Detect which cell encompasses the target text, then output its (X, Y) center coordinate. 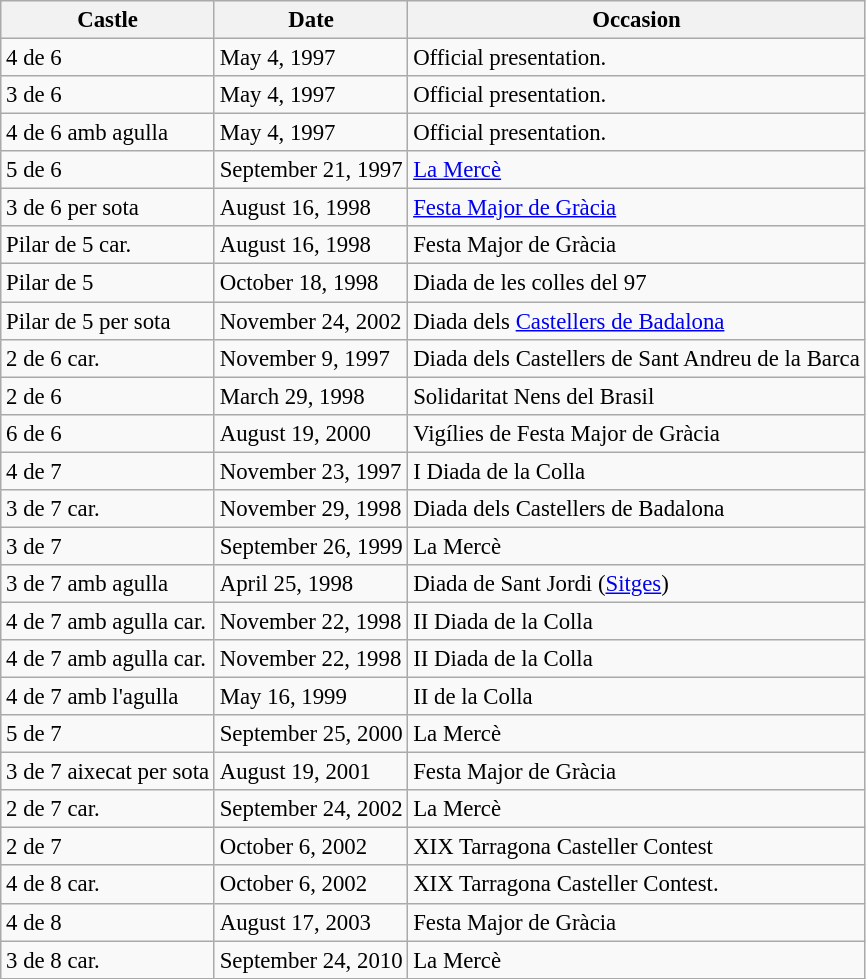
2 de 7 (108, 847)
2 de 6 car. (108, 358)
4 de 7 (108, 471)
5 de 6 (108, 170)
2 de 7 car. (108, 809)
4 de 8 (108, 922)
September 24, 2002 (310, 809)
3 de 7 car. (108, 509)
II de la Colla (636, 697)
I Diada de la Colla (636, 471)
September 25, 2000 (310, 734)
Diada de les colles del 97 (636, 283)
Date (310, 20)
August 17, 2003 (310, 922)
4 de 6 amb agulla (108, 133)
Pilar de 5 (108, 283)
XIX Tarragona Casteller Contest (636, 847)
4 de 6 (108, 58)
XIX Tarragona Casteller Contest. (636, 885)
May 16, 1999 (310, 697)
Diada de Sant Jordi (Sitges) (636, 584)
3 de 7 amb agulla (108, 584)
November 24, 2002 (310, 321)
Vigílies de Festa Major de Gràcia (636, 433)
November 29, 1998 (310, 509)
Pilar de 5 car. (108, 245)
Diada dels Castellers de Sant Andreu de la Barca (636, 358)
3 de 7 aixecat per sota (108, 772)
October 18, 1998 (310, 283)
March 29, 1998 (310, 396)
Solidaritat Nens del Brasil (636, 396)
3 de 8 car. (108, 960)
Castle (108, 20)
3 de 6 (108, 95)
2 de 6 (108, 396)
November 9, 1997 (310, 358)
5 de 7 (108, 734)
November 23, 1997 (310, 471)
4 de 7 amb l'agulla (108, 697)
August 19, 2000 (310, 433)
September 24, 2010 (310, 960)
6 de 6 (108, 433)
4 de 8 car. (108, 885)
3 de 6 per sota (108, 208)
September 21, 1997 (310, 170)
Occasion (636, 20)
3 de 7 (108, 546)
August 19, 2001 (310, 772)
September 26, 1999 (310, 546)
Pilar de 5 per sota (108, 321)
April 25, 1998 (310, 584)
